Scan for the cell matching the given text and deliver its [X, Y] coordinate at center. 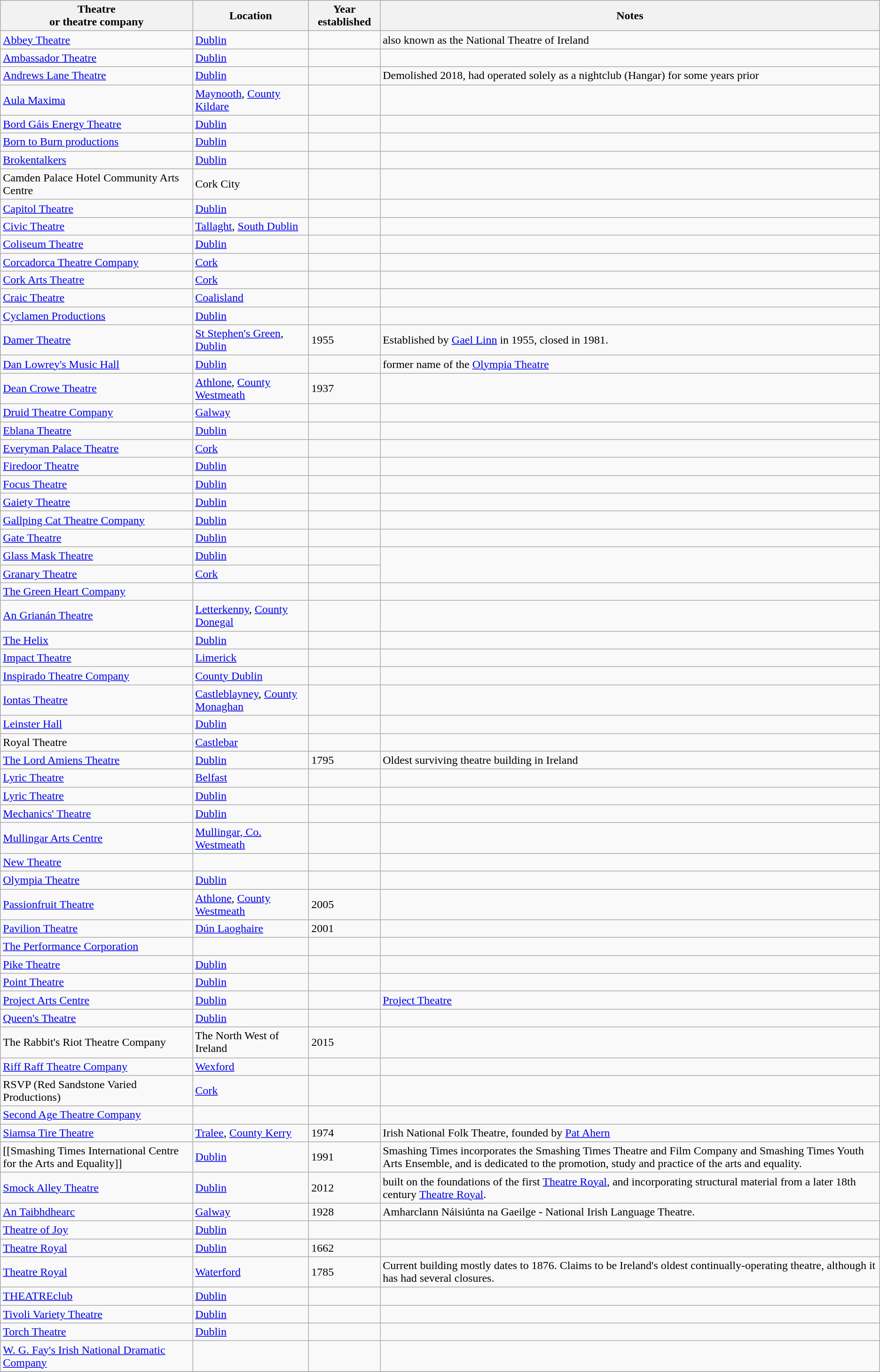
Dún Laoghaire [251, 929]
The Rabbit's Riot Theatre Company [97, 1043]
The Helix [97, 640]
2005 [345, 904]
Point Theatre [97, 982]
Damer Theatre [97, 340]
Passionfruit Theatre [97, 904]
Current building mostly dates to 1876. Claims to be Ireland's oldest continually-operating theatre, although it has had several closures. [630, 1272]
2012 [345, 1187]
Established by Gael Linn in 1955, closed in 1981. [630, 340]
Tralee, County Kerry [251, 1133]
Abbey Theatre [97, 40]
Aula Maxima [97, 100]
Belfast [251, 778]
1991 [345, 1157]
Coliseum Theatre [97, 244]
An Grianán Theatre [97, 616]
Craic Theatre [97, 298]
THEATREclub [97, 1296]
Born to Burn productions [97, 142]
Wexford [251, 1066]
Pavilion Theatre [97, 929]
Ambassador Theatre [97, 58]
Theatreor theatre company [97, 16]
1937 [345, 388]
Queen's Theatre [97, 1018]
Letterkenny, County Donegal [251, 616]
2015 [345, 1043]
Notes [630, 16]
New Theatre [97, 862]
1795 [345, 760]
[[Smashing Times International Centre for the Arts and Equality]] [97, 1157]
Impact Theatre [97, 658]
Corcadorca Theatre Company [97, 262]
former name of the Olympia Theatre [630, 364]
1955 [345, 340]
Location [251, 16]
The Green Heart Company [97, 592]
Druid Theatre Company [97, 413]
Project Theatre [630, 1000]
Waterford [251, 1272]
Project Arts Centre [97, 1000]
Everyman Palace Theatre [97, 448]
Second Age Theatre Company [97, 1115]
1928 [345, 1212]
1662 [345, 1248]
Cork City [251, 184]
Olympia Theatre [97, 880]
W. G. Fay's Irish National Dramatic Company [97, 1356]
Torch Theatre [97, 1332]
Eblana Theatre [97, 431]
Tallaght, South Dublin [251, 226]
Oldest surviving theatre building in Ireland [630, 760]
built on the foundations of the first Theatre Royal, and incorporating structural material from a later 18th century Theatre Royal. [630, 1187]
Brokentalkers [97, 160]
Year established [345, 16]
Gallping Cat Theatre Company [97, 520]
Demolished 2018, had operated solely as a nightclub (Hangar) for some years prior [630, 76]
Gate Theatre [97, 538]
also known as the National Theatre of Ireland [630, 40]
Riff Raff Theatre Company [97, 1066]
Irish National Folk Theatre, founded by Pat Ahern [630, 1133]
Dean Crowe Theatre [97, 388]
The North West of Ireland [251, 1043]
Camden Palace Hotel Community Arts Centre [97, 184]
Royal Theatre [97, 742]
An Taibhdhearc [97, 1212]
Amharclann Náisiúnta na Gaeilge - National Irish Language Theatre. [630, 1212]
Maynooth, County Kildare [251, 100]
2001 [345, 929]
Focus Theatre [97, 484]
Granary Theatre [97, 574]
Capitol Theatre [97, 208]
Inspirado Theatre Company [97, 676]
Iontas Theatre [97, 700]
Firedoor Theatre [97, 466]
RSVP (Red Sandstone Varied Productions) [97, 1090]
1974 [345, 1133]
Dan Lowrey's Music Hall [97, 364]
Andrews Lane Theatre [97, 76]
Theatre of Joy [97, 1230]
Bord Gáis Energy Theatre [97, 124]
Castlebar [251, 742]
Tivoli Variety Theatre [97, 1314]
Siamsa Tire Theatre [97, 1133]
Gaiety Theatre [97, 502]
Leinster Hall [97, 724]
St Stephen's Green, Dublin [251, 340]
Mullingar Arts Centre [97, 838]
Civic Theatre [97, 226]
Pike Theatre [97, 964]
Coalisland [251, 298]
The Performance Corporation [97, 947]
Cyclamen Productions [97, 316]
The Lord Amiens Theatre [97, 760]
County Dublin [251, 676]
Mullingar, Co. Westmeath [251, 838]
Castleblayney, County Monaghan [251, 700]
Mechanics' Theatre [97, 814]
1785 [345, 1272]
Glass Mask Theatre [97, 556]
Cork Arts Theatre [97, 280]
Smock Alley Theatre [97, 1187]
Limerick [251, 658]
